Identify which cell holds the provided text, then report its [x, y] central coordinate. 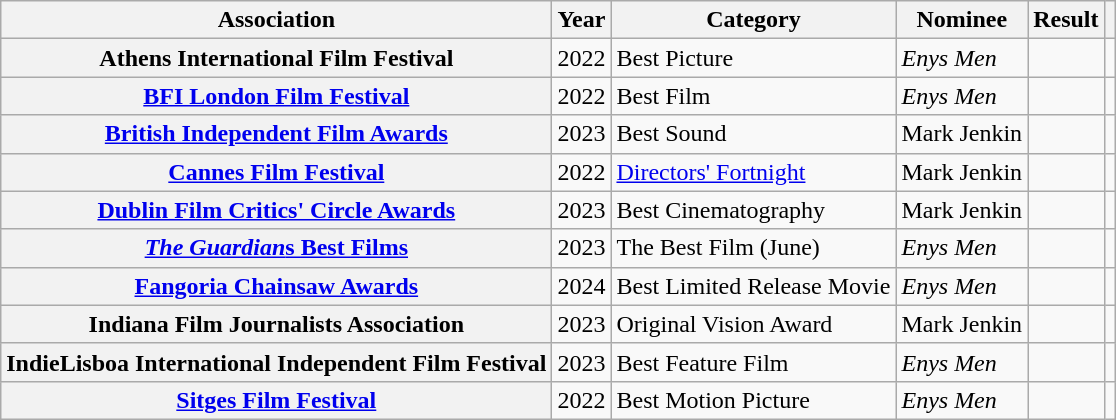
Directors' Fortnight [754, 172]
Best Picture [754, 58]
Nominee [962, 20]
Indiana Film Journalists Association [276, 324]
Cannes Film Festival [276, 172]
Fangoria Chainsaw Awards [276, 286]
Best Limited Release Movie [754, 286]
BFI London Film Festival [276, 96]
Dublin Film Critics' Circle Awards [276, 210]
Best Feature Film [754, 362]
Original Vision Award [754, 324]
Athens International Film Festival [276, 58]
Best Film [754, 96]
Year [582, 20]
Sitges Film Festival [276, 400]
The Best Film (June) [754, 248]
Best Cinematography [754, 210]
IndieLisboa International Independent Film Festival [276, 362]
Category [754, 20]
Best Sound [754, 134]
British Independent Film Awards [276, 134]
Association [276, 20]
Result [1066, 20]
2024 [582, 286]
Best Motion Picture [754, 400]
The Guardians Best Films [276, 248]
